Determine the (x, y) coordinate at the center of the cell enclosing the given text.  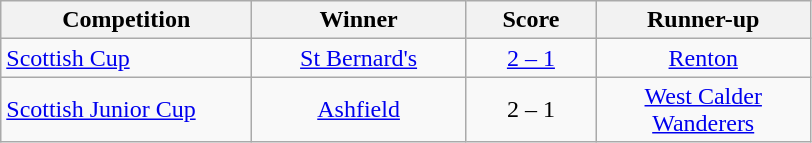
Competition (126, 20)
St Bernard's (359, 58)
Ashfield (359, 110)
Score (530, 20)
Renton (703, 58)
Runner-up (703, 20)
West Calder Wanderers (703, 110)
Scottish Cup (126, 58)
Scottish Junior Cup (126, 110)
Winner (359, 20)
